Determine the (x, y) coordinate at the center of the cell enclosing the given text.  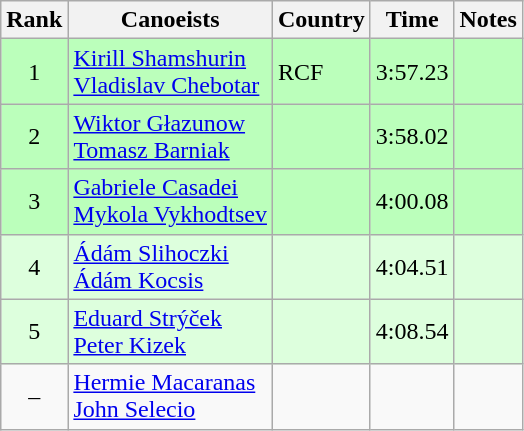
– (34, 396)
Kirill ShamshurinVladislav Chebotar (170, 72)
Eduard StrýčekPeter Kizek (170, 332)
3 (34, 202)
Notes (488, 20)
Country (321, 20)
Hermie MacaranasJohn Selecio (170, 396)
Time (412, 20)
1 (34, 72)
4 (34, 266)
Canoeists (170, 20)
Gabriele CasadeiMykola Vykhodtsev (170, 202)
3:58.02 (412, 136)
5 (34, 332)
Wiktor GłazunowTomasz Barniak (170, 136)
4:08.54 (412, 332)
4:00.08 (412, 202)
4:04.51 (412, 266)
RCF (321, 72)
Rank (34, 20)
3:57.23 (412, 72)
2 (34, 136)
Ádám SlihoczkiÁdám Kocsis (170, 266)
